Search for the cell housing the specified text and yield its [X, Y] center coordinate. 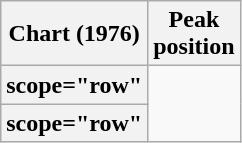
Peakposition [194, 34]
Chart (1976) [74, 34]
